Provide the [x, y] coordinate of the cell's center where the given text is located.  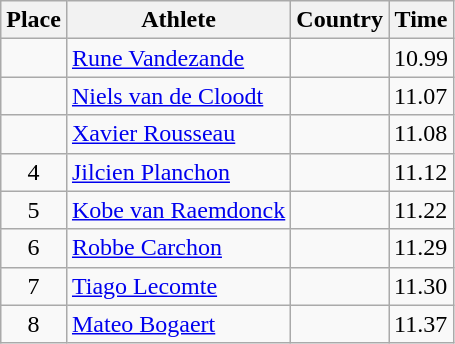
6 [34, 248]
Rune Vandezande [178, 58]
4 [34, 172]
Country [340, 20]
Time [422, 20]
8 [34, 324]
Xavier Rousseau [178, 134]
Athlete [178, 20]
11.12 [422, 172]
Place [34, 20]
Jilcien Planchon [178, 172]
5 [34, 210]
11.37 [422, 324]
Niels van de Cloodt [178, 96]
11.08 [422, 134]
Robbe Carchon [178, 248]
Kobe van Raemdonck [178, 210]
10.99 [422, 58]
7 [34, 286]
11.07 [422, 96]
Mateo Bogaert [178, 324]
11.30 [422, 286]
11.29 [422, 248]
Tiago Lecomte [178, 286]
11.22 [422, 210]
